Return the (X, Y) coordinate for the center point of the cell that contains the specified text.  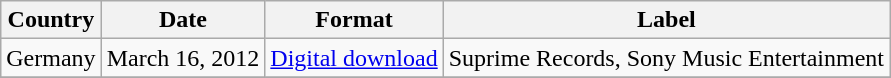
Date (183, 20)
Germany (51, 58)
March 16, 2012 (183, 58)
Suprime Records, Sony Music Entertainment (666, 58)
Format (354, 20)
Country (51, 20)
Label (666, 20)
Digital download (354, 58)
